Locate the cell with the specified text and output its (x, y) center coordinate. 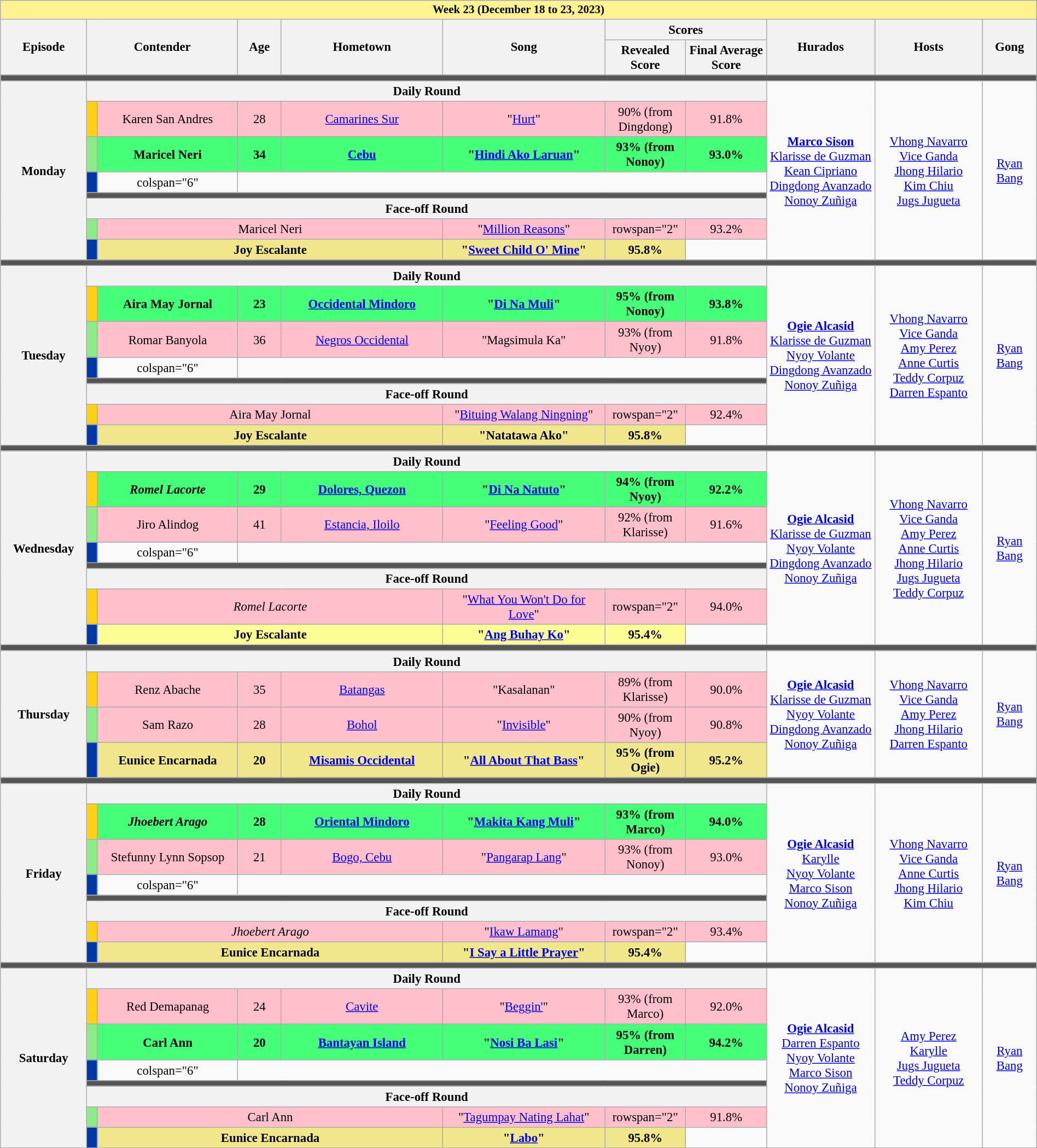
Cavite (362, 1007)
Red Demapanag (167, 1007)
93.8% (726, 304)
90% (from Dingdong) (645, 119)
Vhong NavarroVice GandaAnne CurtisJhong HilarioKim Chiu (929, 873)
"Di Na Natuto" (524, 489)
29 (259, 489)
Estancia, Iloilo (362, 524)
93% (from Nyoy) (645, 339)
Thursday (44, 715)
95% (from Darren) (645, 1042)
95.2% (726, 759)
Camarines Sur (362, 119)
Monday (44, 171)
93.4% (726, 932)
"Invisible" (524, 724)
92.2% (726, 489)
90.0% (726, 689)
Bantayan Island (362, 1042)
Ogie AlcasidDarren EspantoNyoy VolanteMarco SisonNonoy Zuñiga (820, 1058)
Ogie AlcasidKarylleNyoy VolanteMarco SisonNonoy Zuñiga (820, 873)
Vhong NavarroVice GandaAmy PerezAnne CurtisTeddy CorpuzDarren Espanto (929, 356)
21 (259, 857)
"Di Na Muli" (524, 304)
Contender (162, 47)
92.0% (726, 1007)
"Natatawa Ako" (524, 435)
Gong (1010, 47)
"Bituing Walang Ningning" (524, 415)
Vhong NavarroVice GandaAmy PerezJhong HilarioDarren Espanto (929, 715)
Amy PerezKarylleJugs JuguetaTeddy Corpuz (929, 1058)
95% (from Nonoy) (645, 304)
Oriental Mindoro (362, 822)
"Kasalanan" (524, 689)
"Makita Kang Muli" (524, 822)
41 (259, 524)
Cebu (362, 154)
94% (from Nyoy) (645, 489)
92% (from Klarisse) (645, 524)
Song (524, 47)
36 (259, 339)
91.6% (726, 524)
90% (from Nyoy) (645, 724)
Sam Razo (167, 724)
Saturday (44, 1058)
34 (259, 154)
"Tagumpay Nating Lahat" (524, 1117)
95% (from Ogie) (645, 759)
Marco SisonKlarisse de GuzmanKean CiprianoDingdong AvanzadoNonoy Zuñiga (820, 171)
Episode (44, 47)
Tuesday (44, 356)
23 (259, 304)
"Million Reasons" (524, 229)
35 (259, 689)
93.2% (726, 229)
Jiro Alindog (167, 524)
89% (from Klarisse) (645, 689)
Romar Banyola (167, 339)
"Beggin'" (524, 1007)
Hometown (362, 47)
Scores (686, 30)
Renz Abache (167, 689)
24 (259, 1007)
Hosts (929, 47)
"Nosi Ba Lasi" (524, 1042)
Hurados (820, 47)
Karen San Andres (167, 119)
Stefunny Lynn Sopsop (167, 857)
Negros Occidental (362, 339)
"I Say a Little Prayer" (524, 953)
Vhong NavarroVice GandaJhong HilarioKim ChiuJugs Jugueta (929, 171)
Misamis Occidental (362, 759)
92.4% (726, 415)
"Ang Buhay Ko" (524, 635)
Wednesday (44, 548)
Final Average Score (726, 57)
"What You Won't Do for Love" (524, 607)
Revealed Score (645, 57)
Occidental Mindoro (362, 304)
Week 23 (December 18 to 23, 2023) (518, 10)
"Hindi Ako Laruan" (524, 154)
Bohol (362, 724)
"Magsimula Ka" (524, 339)
"Feeling Good" (524, 524)
Age (259, 47)
"Pangarap Lang" (524, 857)
Dolores, Quezon (362, 489)
90.8% (726, 724)
"Sweet Child O' Mine" (524, 250)
94.2% (726, 1042)
"Labo" (524, 1138)
"All About That Bass" (524, 759)
"Hurt" (524, 119)
Bogo, Cebu (362, 857)
Batangas (362, 689)
Friday (44, 873)
Vhong NavarroVice GandaAmy PerezAnne CurtisJhong HilarioJugs JuguetaTeddy Corpuz (929, 548)
"Ikaw Lamang" (524, 932)
